Output the (x, y) coordinate of the center of the cell containing the given text.  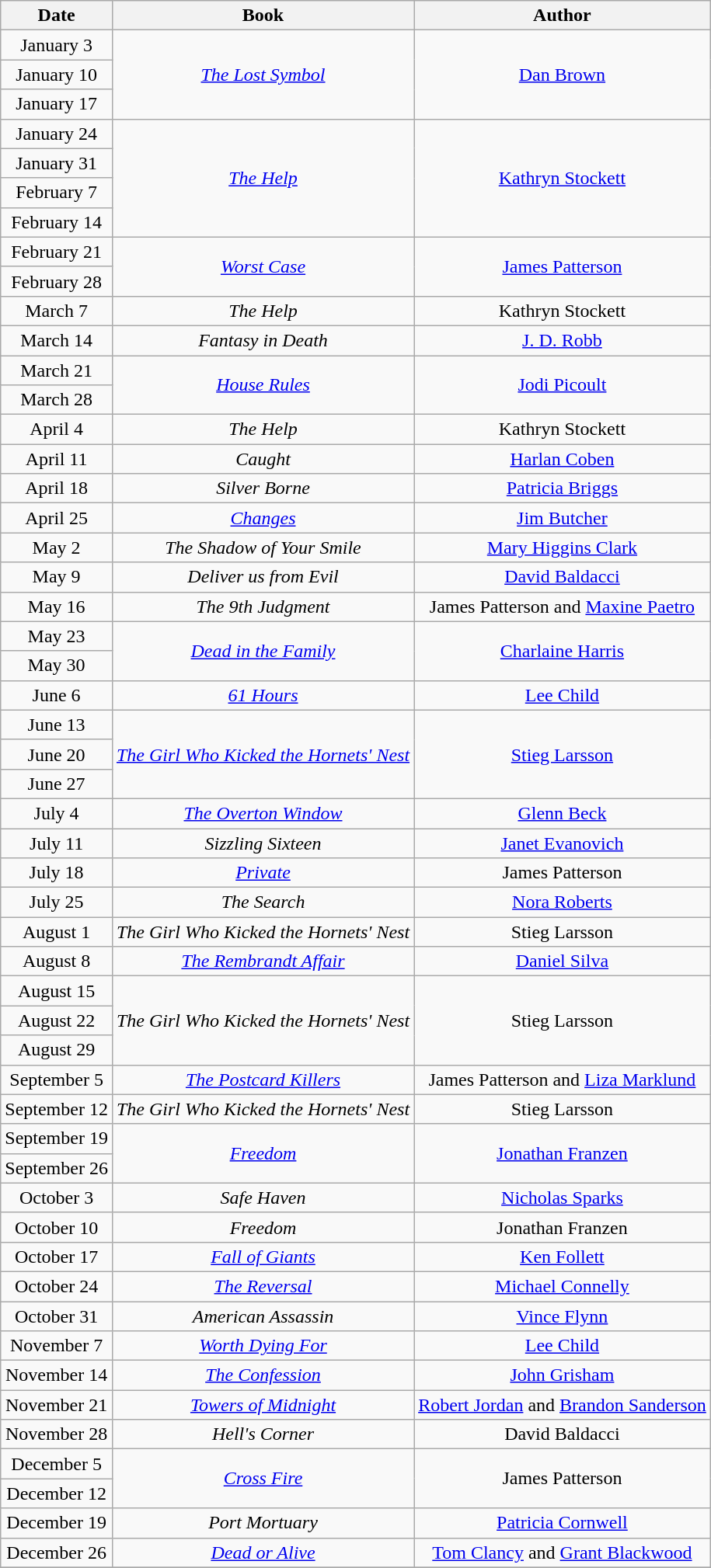
December 19 (57, 1523)
June 13 (57, 725)
Daniel Silva (563, 961)
March 28 (57, 400)
August 8 (57, 961)
Caught (263, 459)
James Patterson and Maxine Paetro (563, 607)
May 23 (57, 636)
The Reversal (263, 1286)
March 7 (57, 311)
Jim Butcher (563, 518)
September 26 (57, 1168)
Worst Case (263, 266)
September 12 (57, 1109)
Date (57, 16)
John Grisham (563, 1375)
March 21 (57, 370)
Dead in the Family (263, 651)
Port Mortuary (263, 1523)
October 24 (57, 1286)
Cross Fire (263, 1479)
May 2 (57, 548)
January 24 (57, 134)
October 10 (57, 1227)
January 10 (57, 75)
J. D. Robb (563, 340)
House Rules (263, 385)
Author (563, 16)
The Shadow of Your Smile (263, 548)
Nicholas Sparks (563, 1198)
61 Hours (263, 695)
August 1 (57, 932)
October 3 (57, 1198)
July 25 (57, 902)
Janet Evanovich (563, 843)
Sizzling Sixteen (263, 843)
January 17 (57, 104)
The Confession (263, 1375)
December 5 (57, 1464)
May 9 (57, 577)
The Postcard Killers (263, 1080)
The Rembrandt Affair (263, 961)
Worth Dying For (263, 1346)
Fall of Giants (263, 1257)
American Assassin (263, 1316)
February 21 (57, 252)
January 31 (57, 163)
Glenn Beck (563, 813)
June 27 (57, 784)
James Patterson and Liza Marklund (563, 1080)
January 3 (57, 45)
Patricia Cornwell (563, 1523)
July 18 (57, 873)
September 19 (57, 1139)
Book (263, 16)
Michael Connelly (563, 1286)
Tom Clancy and Grant Blackwood (563, 1552)
November 7 (57, 1346)
May 16 (57, 607)
Towers of Midnight (263, 1405)
August 29 (57, 1050)
July 11 (57, 843)
November 14 (57, 1375)
Changes (263, 518)
April 4 (57, 429)
Mary Higgins Clark (563, 548)
August 15 (57, 991)
Ken Follett (563, 1257)
September 5 (57, 1080)
Robert Jordan and Brandon Sanderson (563, 1405)
October 17 (57, 1257)
August 22 (57, 1020)
Jodi Picoult (563, 385)
February 7 (57, 193)
Hell's Corner (263, 1434)
The Overton Window (263, 813)
December 12 (57, 1493)
Dead or Alive (263, 1552)
December 26 (57, 1552)
Private (263, 873)
November 28 (57, 1434)
April 11 (57, 459)
Nora Roberts (563, 902)
February 28 (57, 281)
October 31 (57, 1316)
June 6 (57, 695)
June 20 (57, 754)
Silver Borne (263, 488)
The Search (263, 902)
May 30 (57, 666)
July 4 (57, 813)
The 9th Judgment (263, 607)
Harlan Coben (563, 459)
Vince Flynn (563, 1316)
March 14 (57, 340)
The Lost Symbol (263, 75)
February 14 (57, 222)
Patricia Briggs (563, 488)
Charlaine Harris (563, 651)
Safe Haven (263, 1198)
November 21 (57, 1405)
April 25 (57, 518)
April 18 (57, 488)
Deliver us from Evil (263, 577)
Dan Brown (563, 75)
Fantasy in Death (263, 340)
